Extract the [x, y] coordinate from the center of the cell holding the provided text.  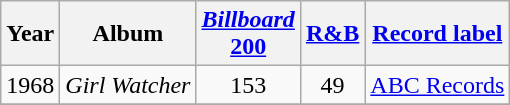
Billboard200 [248, 34]
Album [128, 34]
Girl Watcher [128, 85]
Record label [438, 34]
Year [30, 34]
49 [332, 85]
R&B [332, 34]
ABC Records [438, 85]
1968 [30, 85]
153 [248, 85]
